Provide the [x, y] coordinate of the cell's center where the given text is located.  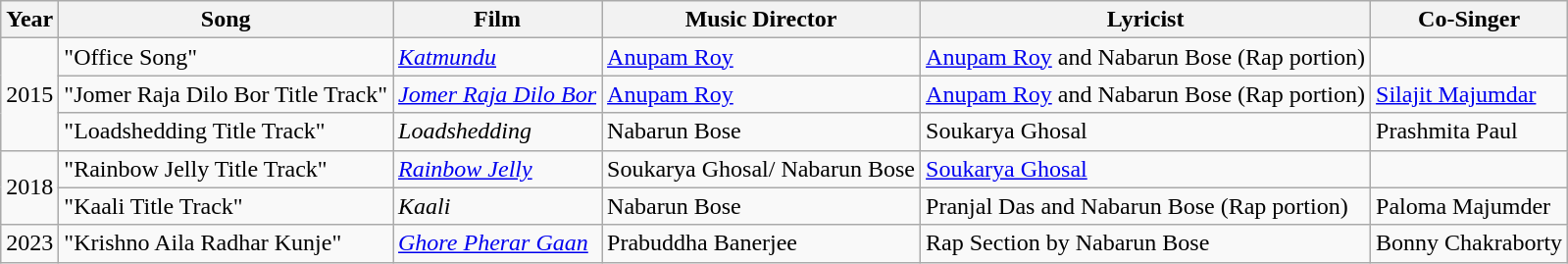
Rainbow Jelly [496, 169]
Year [29, 20]
Prabuddha Banerjee [761, 243]
Soukarya Ghosal/ Nabarun Bose [761, 169]
Kaali [496, 206]
Bonny Chakraborty [1469, 243]
Film [496, 20]
Katmundu [496, 57]
Rap Section by Nabarun Bose [1145, 243]
Silajit Majumdar [1469, 94]
2015 [29, 94]
Jomer Raja Dilo Bor [496, 94]
Lyricist [1145, 20]
Pranjal Das and Nabarun Bose (Rap portion) [1145, 206]
2023 [29, 243]
"Office Song" [226, 57]
"Jomer Raja Dilo Bor Title Track" [226, 94]
Loadshedding [496, 132]
"Loadshedding Title Track" [226, 132]
Paloma Majumder [1469, 206]
Song [226, 20]
Music Director [761, 20]
Ghore Pherar Gaan [496, 243]
"Krishno Aila Radhar Kunje" [226, 243]
2018 [29, 187]
"Rainbow Jelly Title Track" [226, 169]
"Kaali Title Track" [226, 206]
Co-Singer [1469, 20]
Prashmita Paul [1469, 132]
